Search for the cell housing the specified text and yield its [X, Y] center coordinate. 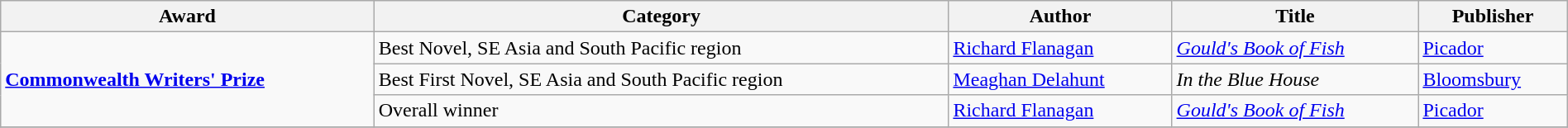
Best Novel, SE Asia and South Pacific region [662, 48]
Best First Novel, SE Asia and South Pacific region [662, 79]
Award [188, 17]
Title [1295, 17]
In the Blue House [1295, 79]
Meaghan Delahunt [1060, 79]
Overall winner [662, 111]
Category [662, 17]
Author [1060, 17]
Bloomsbury [1493, 79]
Commonwealth Writers' Prize [188, 79]
Publisher [1493, 17]
